Return [x, y] of the center of cell containing provided text 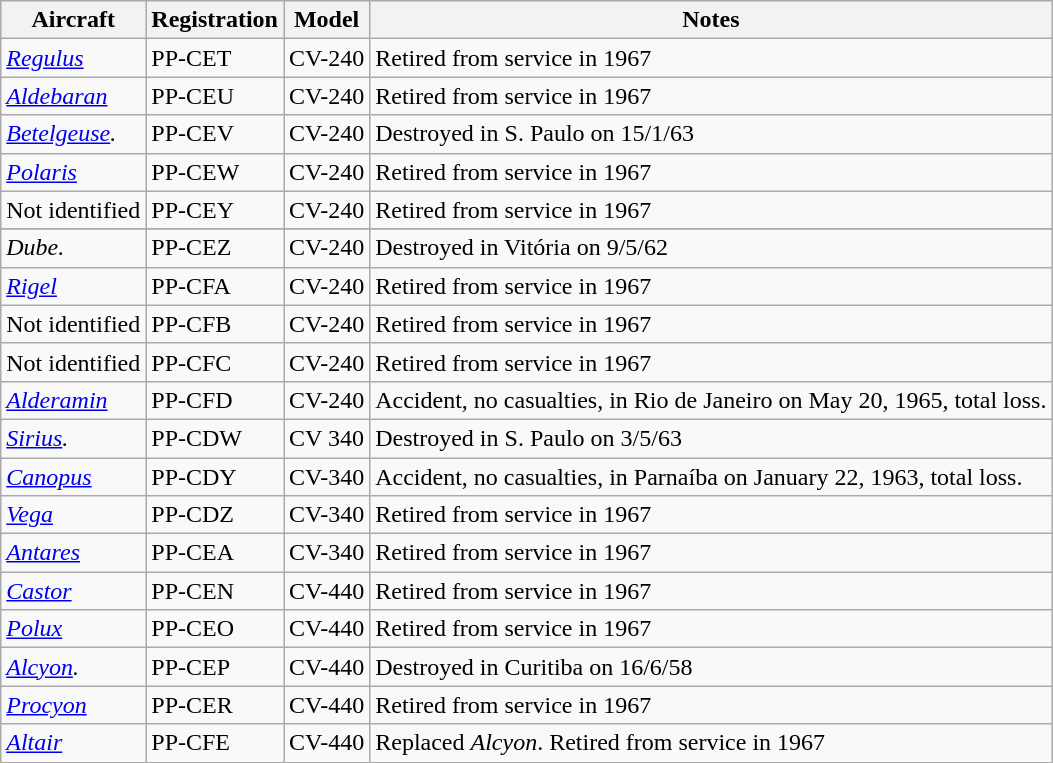
PP-CEP [215, 667]
Replaced Alcyon. Retired from service in 1967 [711, 743]
PP-CFA [215, 286]
Polaris [74, 172]
Destroyed in S. Paulo on 15/1/63 [711, 134]
PP-CEO [215, 629]
Alcyon. [74, 667]
PP-CEW [215, 172]
Castor [74, 591]
PP-CFE [215, 743]
Polux [74, 629]
Betelgeuse. [74, 134]
PP-CEZ [215, 248]
Canopus [74, 477]
Destroyed in Vitória on 9/5/62 [711, 248]
Alderamin [74, 400]
Sirius. [74, 438]
PP-CER [215, 705]
PP-CET [215, 58]
PP-CEN [215, 591]
Antares [74, 553]
Aldebaran [74, 96]
Registration [215, 20]
PP-CDY [215, 477]
Model [327, 20]
PP-CFC [215, 362]
PP-CEV [215, 134]
PP-CEY [215, 210]
PP-CDW [215, 438]
Notes [711, 20]
Procyon [74, 705]
Dube. [74, 248]
PP-CDZ [215, 515]
Accident, no casualties, in Rio de Janeiro on May 20, 1965, total loss. [711, 400]
PP-CFB [215, 324]
Destroyed in S. Paulo on 3/5/63 [711, 438]
CV 340 [327, 438]
Rigel [74, 286]
Altair [74, 743]
Vega [74, 515]
Aircraft [74, 20]
PP-CEA [215, 553]
Regulus [74, 58]
Destroyed in Curitiba on 16/6/58 [711, 667]
PP-CFD [215, 400]
PP-CEU [215, 96]
Accident, no casualties, in Parnaíba on January 22, 1963, total loss. [711, 477]
